Capture the cell that displays the provided text and extract its (X, Y) central coordinate. 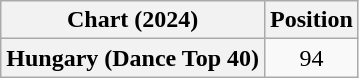
Hungary (Dance Top 40) (133, 58)
94 (312, 58)
Chart (2024) (133, 20)
Position (312, 20)
